Locate the cell with the specified text and output its [X, Y] center coordinate. 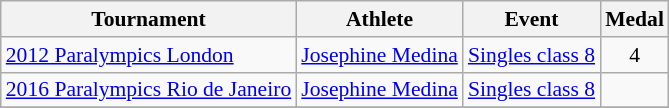
2016 Paralympics Rio de Janeiro [149, 90]
Tournament [149, 19]
Event [532, 19]
Athlete [380, 19]
2012 Paralympics London [149, 55]
4 [634, 55]
Medal [634, 19]
